Search for the cell housing the specified text and yield its (x, y) center coordinate. 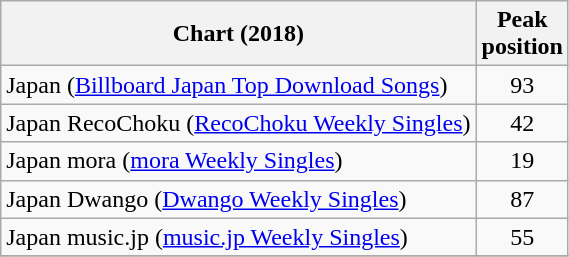
Japan music.jp (music.jp Weekly Singles) (238, 237)
19 (522, 161)
Chart (2018) (238, 34)
Japan Dwango (Dwango Weekly Singles) (238, 199)
Japan mora (mora Weekly Singles) (238, 161)
Peakposition (522, 34)
42 (522, 123)
93 (522, 85)
55 (522, 237)
87 (522, 199)
Japan (Billboard Japan Top Download Songs) (238, 85)
Japan RecoChoku (RecoChoku Weekly Singles) (238, 123)
